Pinpoint the cell where the given text exists, returning its (x, y) midpoint coordinate. 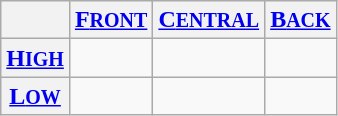
BACK (301, 20)
CENTRAL (209, 20)
HIGH (36, 58)
FRONT (111, 20)
LOW (36, 96)
